Identify which cell holds the provided text, then report its [X, Y] central coordinate. 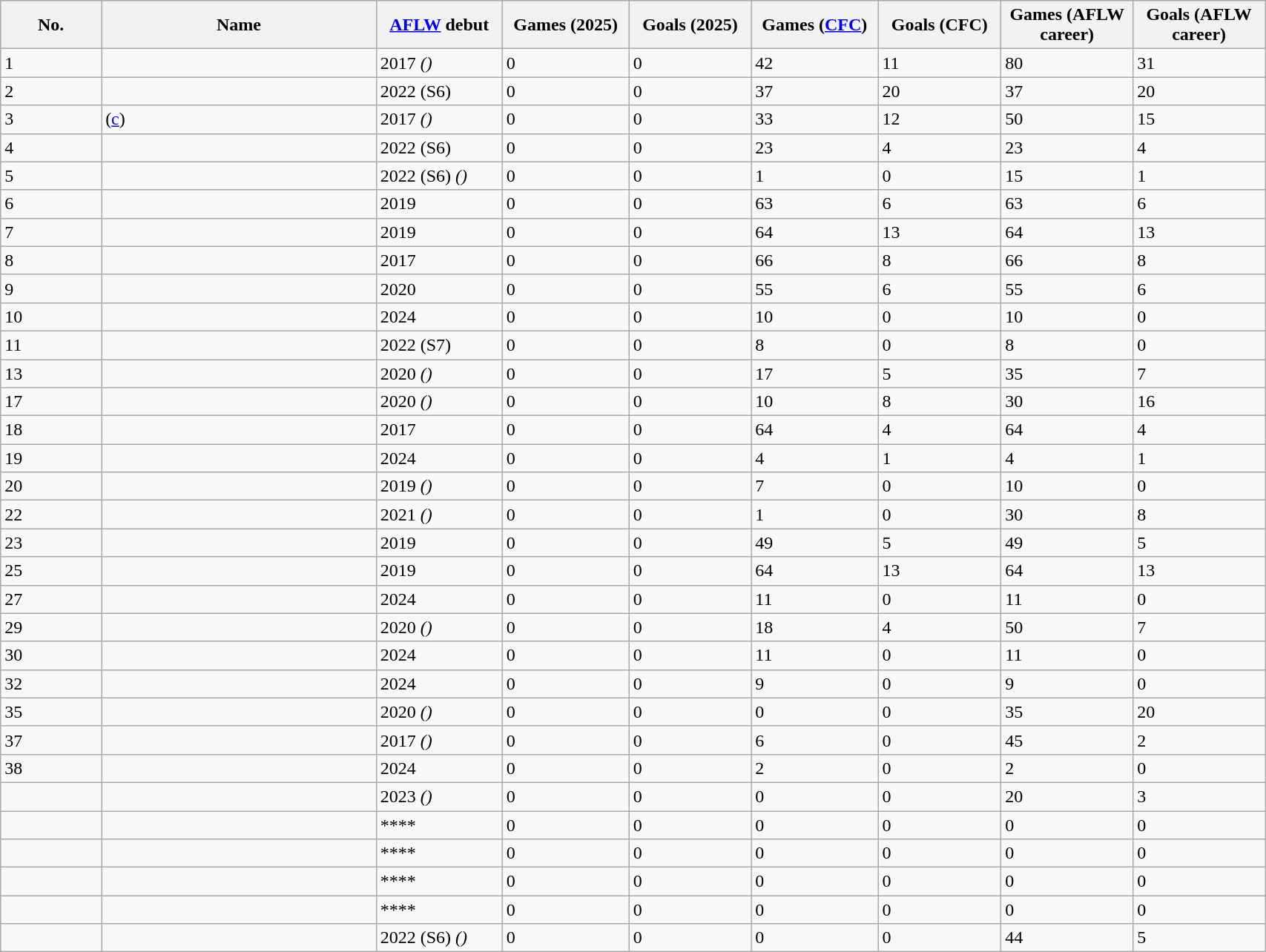
38 [51, 768]
Games (CFC) [814, 25]
Goals (2025) [690, 25]
27 [51, 599]
2021 () [439, 515]
Games (2025) [565, 25]
2023 () [439, 796]
25 [51, 571]
44 [1067, 938]
80 [1067, 63]
32 [51, 684]
31 [1199, 63]
42 [814, 63]
33 [814, 119]
19 [51, 458]
2019 () [439, 486]
29 [51, 627]
2020 [439, 288]
AFLW debut [439, 25]
Goals (AFLW career) [1199, 25]
22 [51, 515]
16 [1199, 402]
2022 (S7) [439, 345]
12 [940, 119]
Games (AFLW career) [1067, 25]
45 [1067, 740]
No. [51, 25]
Goals (CFC) [940, 25]
(c) [239, 119]
Name [239, 25]
